For the text-containing cell, return its midpoint in (X, Y) coordinate format. 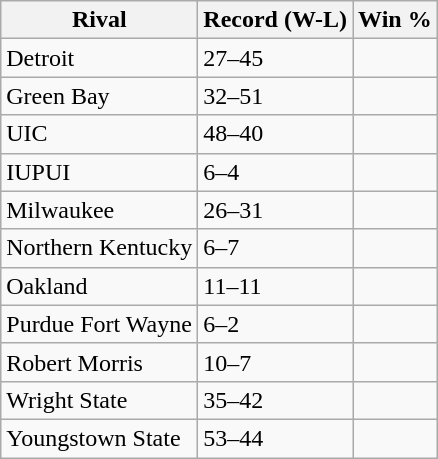
48–40 (276, 134)
32–51 (276, 96)
6–4 (276, 172)
6–2 (276, 324)
UIC (100, 134)
Youngstown State (100, 438)
Northern Kentucky (100, 248)
11–11 (276, 286)
Milwaukee (100, 210)
Wright State (100, 400)
Record (W-L) (276, 20)
Rival (100, 20)
Robert Morris (100, 362)
Oakland (100, 286)
10–7 (276, 362)
53–44 (276, 438)
6–7 (276, 248)
Green Bay (100, 96)
Detroit (100, 58)
Win % (396, 20)
35–42 (276, 400)
IUPUI (100, 172)
Purdue Fort Wayne (100, 324)
26–31 (276, 210)
27–45 (276, 58)
